Find where the given text appears and provide that cell's center as (X, Y) coordinate. 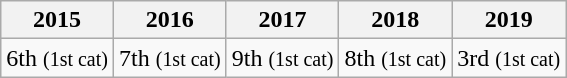
2015 (58, 20)
8th (1st cat) (396, 58)
2019 (509, 20)
7th (1st cat) (170, 58)
6th (1st cat) (58, 58)
2016 (170, 20)
2017 (282, 20)
3rd (1st cat) (509, 58)
9th (1st cat) (282, 58)
2018 (396, 20)
